For the text-containing cell, return its midpoint in [x, y] coordinate format. 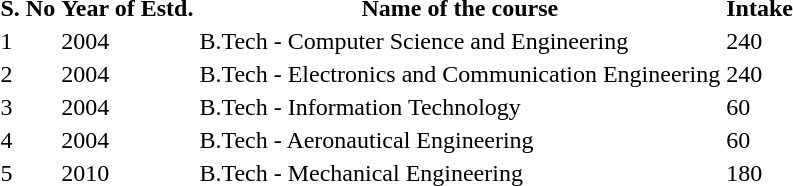
B.Tech - Computer Science and Engineering [460, 41]
B.Tech - Information Technology [460, 107]
B.Tech - Electronics and Communication Engineering [460, 74]
B.Tech - Aeronautical Engineering [460, 140]
